For the text-containing cell, return its midpoint in [x, y] coordinate format. 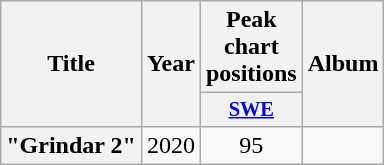
Year [170, 64]
2020 [170, 145]
Title [72, 64]
SWE [251, 110]
95 [251, 145]
Peak chart positions [251, 47]
"Grindar 2" [72, 145]
Album [343, 64]
